Extract the [X, Y] coordinate from the center of the cell holding the provided text.  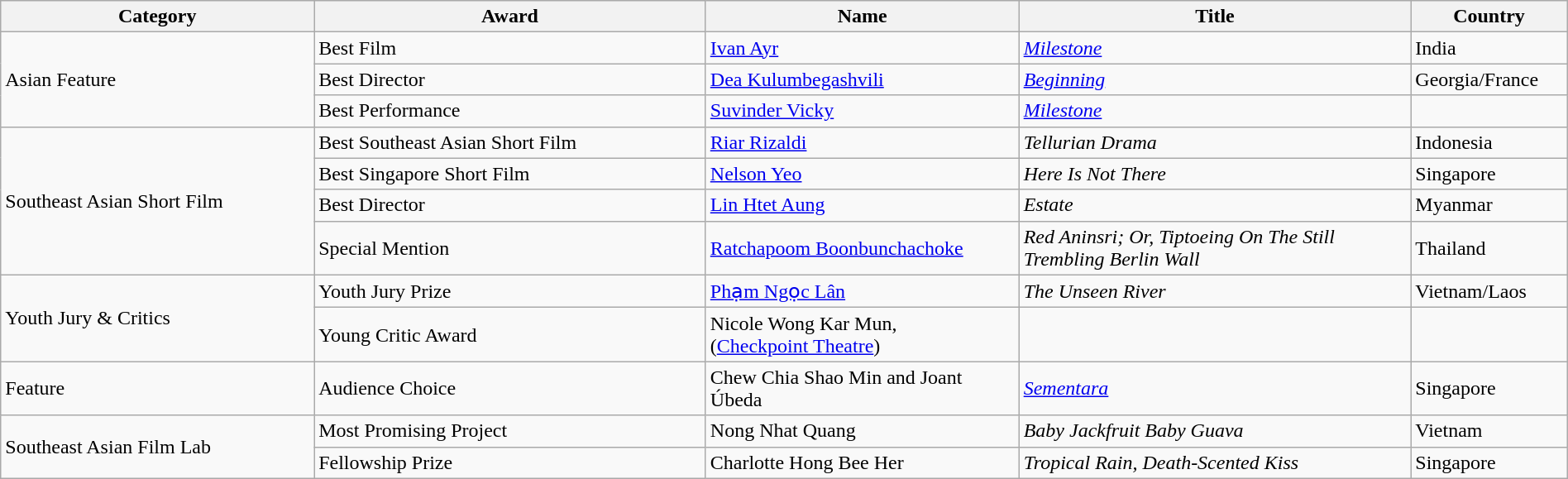
Vietnam/Laos [1489, 291]
Special Mention [510, 248]
Charlotte Hong Bee Her [862, 462]
Here Is Not There [1215, 174]
Myanmar [1489, 205]
Ivan Ayr [862, 48]
Youth Jury & Critics [157, 318]
India [1489, 48]
Chew Chia Shao Min and Joant Úbeda [862, 389]
Audience Choice [510, 389]
Vietnam [1489, 431]
Baby Jackfruit Baby Guava [1215, 431]
Best Film [510, 48]
Feature [157, 389]
Lin Htet Aung [862, 205]
Fellowship Prize [510, 462]
Youth Jury Prize [510, 291]
Indonesia [1489, 142]
Country [1489, 17]
Best Performance [510, 111]
Estate [1215, 205]
Dea Kulumbegashvili [862, 79]
Georgia/France [1489, 79]
The Unseen River [1215, 291]
Nelson Yeo [862, 174]
Beginning [1215, 79]
Nong Nhat Quang [862, 431]
Ratchapoom Boonbunchachoke [862, 248]
Nicole Wong Kar Mun,(Checkpoint Theatre) [862, 334]
Young Critic Award [510, 334]
Suvinder Vicky [862, 111]
Riar Rizaldi [862, 142]
Tellurian Drama [1215, 142]
Sementara [1215, 389]
Best Southeast Asian Short Film [510, 142]
Most Promising Project [510, 431]
Asian Feature [157, 79]
Southeast Asian Short Film [157, 200]
Best Singapore Short Film [510, 174]
Name [862, 17]
Category [157, 17]
Tropical Rain, Death-Scented Kiss [1215, 462]
Title [1215, 17]
Thailand [1489, 248]
Red Aninsri; Or, Tiptoeing On The Still Trembling Berlin Wall [1215, 248]
Southeast Asian Film Lab [157, 447]
Award [510, 17]
Phạm Ngọc Lân [862, 291]
